Provide the (X, Y) coordinate of the cell's center where the given text is located.  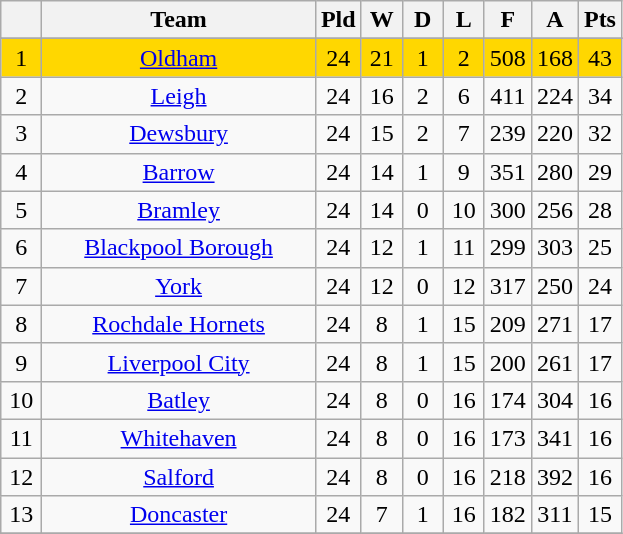
261 (554, 362)
Salford (179, 477)
29 (600, 172)
182 (508, 515)
Doncaster (179, 515)
3 (22, 134)
411 (508, 96)
Liverpool City (179, 362)
21 (382, 58)
A (554, 20)
Team (179, 20)
280 (554, 172)
239 (508, 134)
28 (600, 210)
392 (554, 477)
Blackpool Borough (179, 248)
220 (554, 134)
311 (554, 515)
5 (22, 210)
D (422, 20)
Leigh (179, 96)
4 (22, 172)
Bramley (179, 210)
25 (600, 248)
Pld (338, 20)
Rochdale Hornets (179, 324)
174 (508, 400)
L (464, 20)
341 (554, 438)
200 (508, 362)
York (179, 286)
271 (554, 324)
317 (508, 286)
299 (508, 248)
Dewsbury (179, 134)
13 (22, 515)
508 (508, 58)
F (508, 20)
43 (600, 58)
34 (600, 96)
Batley (179, 400)
Whitehaven (179, 438)
32 (600, 134)
168 (554, 58)
Oldham (179, 58)
218 (508, 477)
Barrow (179, 172)
256 (554, 210)
250 (554, 286)
Pts (600, 20)
300 (508, 210)
173 (508, 438)
304 (554, 400)
303 (554, 248)
224 (554, 96)
209 (508, 324)
351 (508, 172)
W (382, 20)
